Capture the cell that displays the provided text and extract its (x, y) central coordinate. 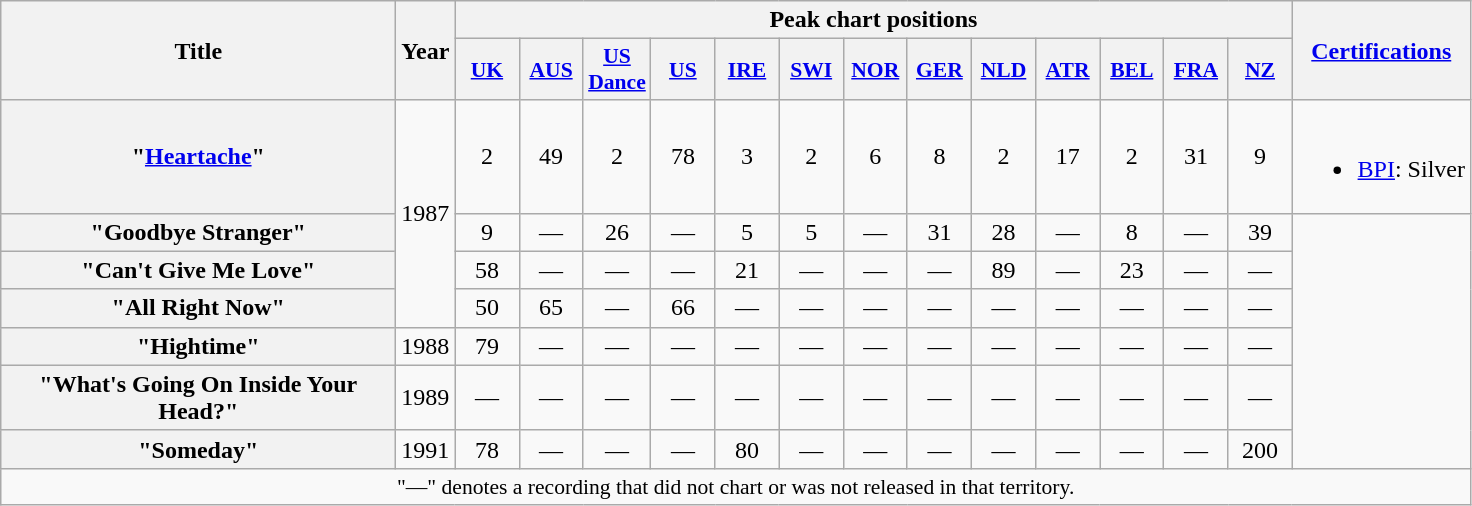
80 (747, 449)
AUS (551, 70)
"Goodbye Stranger" (198, 232)
BEL (1132, 70)
1989 (426, 398)
"Someday" (198, 449)
US Dance (617, 70)
Title (198, 50)
66 (683, 308)
US (683, 70)
65 (551, 308)
BPI: Silver (1381, 156)
28 (1003, 232)
"All Right Now" (198, 308)
"Hightime" (198, 346)
49 (551, 156)
ATR (1068, 70)
50 (487, 308)
FRA (1196, 70)
26 (617, 232)
"Can't Give Me Love" (198, 270)
Year (426, 50)
79 (487, 346)
17 (1068, 156)
58 (487, 270)
UK (487, 70)
"Heartache" (198, 156)
200 (1260, 449)
IRE (747, 70)
3 (747, 156)
23 (1132, 270)
NLD (1003, 70)
"—" denotes a recording that did not chart or was not released in that territory. (736, 486)
1991 (426, 449)
SWI (811, 70)
NOR (875, 70)
21 (747, 270)
GER (939, 70)
Certifications (1381, 50)
6 (875, 156)
39 (1260, 232)
Peak chart positions (874, 20)
89 (1003, 270)
NZ (1260, 70)
"What's Going On Inside Your Head?" (198, 398)
1987 (426, 214)
1988 (426, 346)
